For the text-containing cell, return its midpoint in [x, y] coordinate format. 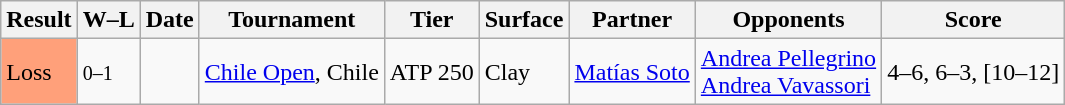
0–1 [108, 72]
Score [974, 20]
Surface [524, 20]
Matías Soto [632, 72]
Andrea Pellegrino Andrea Vavassori [788, 72]
ATP 250 [432, 72]
4–6, 6–3, [10–12] [974, 72]
Tournament [292, 20]
W–L [108, 20]
Result [39, 20]
Loss [39, 72]
Clay [524, 72]
Tier [432, 20]
Date [170, 20]
Opponents [788, 20]
Partner [632, 20]
Chile Open, Chile [292, 72]
